Find where the given text appears and provide that cell's center as (X, Y) coordinate. 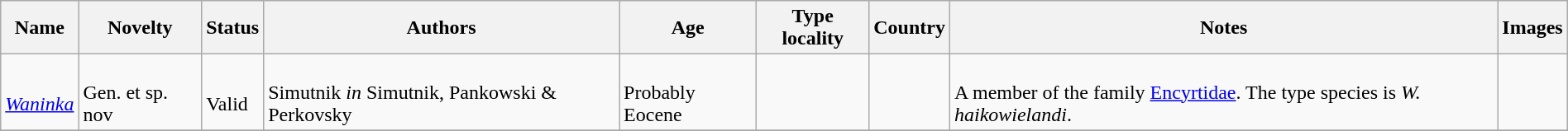
Probably Eocene (688, 92)
Gen. et sp. nov (141, 92)
Authors (442, 28)
A member of the family Encyrtidae. The type species is W. haikowielandi. (1223, 92)
Simutnik in Simutnik, Pankowski & Perkovsky (442, 92)
Waninka (40, 92)
Age (688, 28)
Notes (1223, 28)
Valid (233, 92)
Status (233, 28)
Type locality (813, 28)
Novelty (141, 28)
Country (910, 28)
Images (1532, 28)
Name (40, 28)
